Return the (x, y) coordinate for the center point of the cell that contains the specified text.  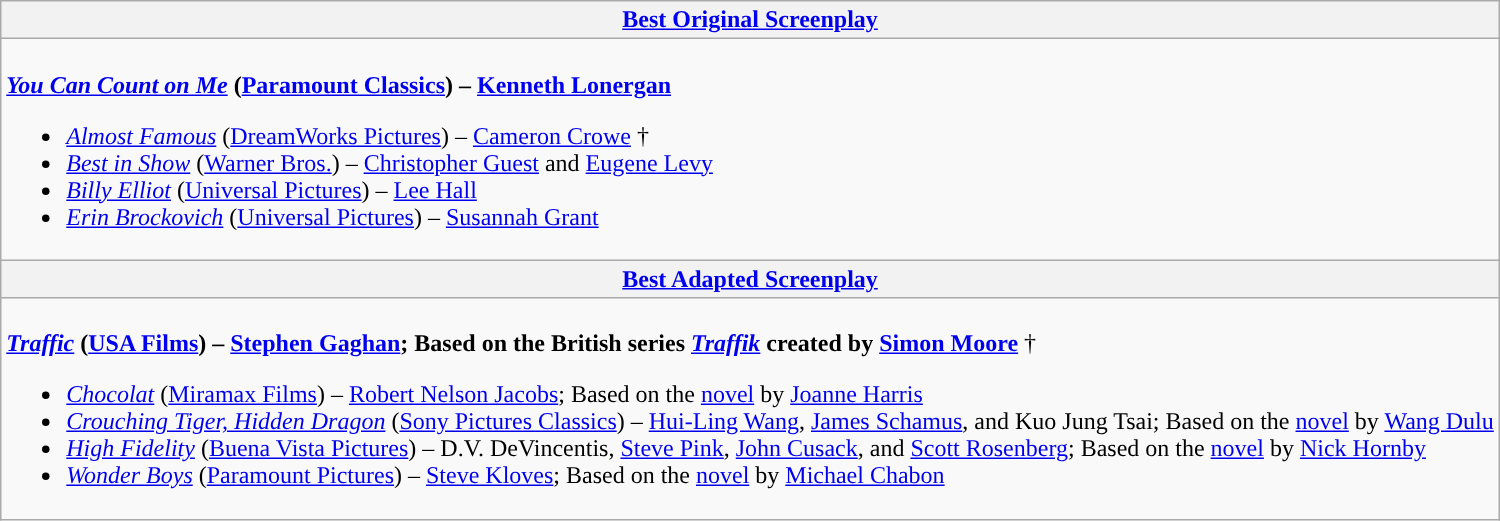
Best Adapted Screenplay (750, 279)
Best Original Screenplay (750, 20)
